From the cell containing the given text, extract its center point as [X, Y] coordinate. 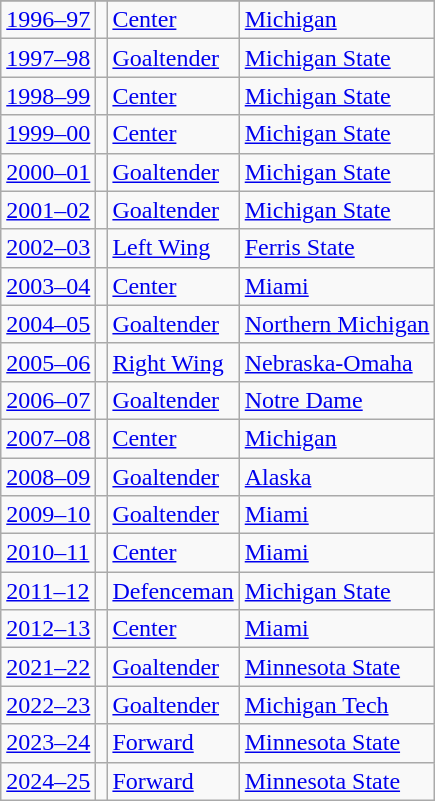
2003–04 [48, 286]
1996–97 [48, 20]
2012–13 [48, 629]
2007–08 [48, 438]
2006–07 [48, 400]
2011–12 [48, 591]
2008–09 [48, 477]
2022–23 [48, 705]
Notre Dame [337, 400]
2024–25 [48, 781]
2023–24 [48, 743]
Ferris State [337, 248]
Alaska [337, 477]
2010–11 [48, 553]
2001–02 [48, 210]
2002–03 [48, 248]
Nebraska-Omaha [337, 362]
2005–06 [48, 362]
2000–01 [48, 172]
Right Wing [173, 362]
1998–99 [48, 96]
2009–10 [48, 515]
1997–98 [48, 58]
Michigan Tech [337, 705]
2004–05 [48, 324]
Northern Michigan [337, 324]
Left Wing [173, 248]
Defenceman [173, 591]
1999–00 [48, 134]
2021–22 [48, 667]
